Determine the [X, Y] coordinate at the center of the cell enclosing the given text.  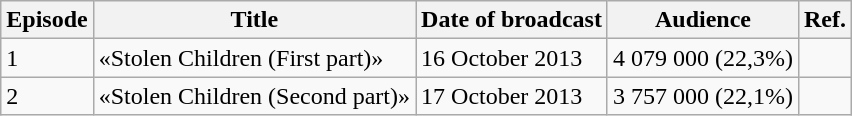
Title [254, 20]
17 October 2013 [512, 96]
«Stolen Children (First part)» [254, 58]
Audience [702, 20]
Episode [47, 20]
2 [47, 96]
3 757 000 (22,1%) [702, 96]
«Stolen Children (Second part)» [254, 96]
Date of broadcast [512, 20]
1 [47, 58]
16 October 2013 [512, 58]
4 079 000 (22,3%) [702, 58]
Ref. [824, 20]
